Provide the [X, Y] coordinate of the cell's center where the given text is located.  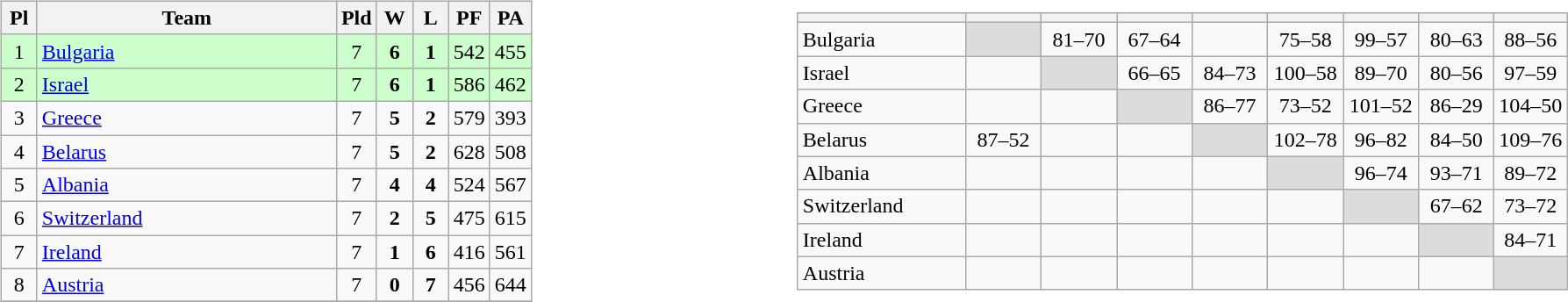
0 [395, 285]
456 [469, 285]
PA [511, 18]
567 [511, 185]
Pld [356, 18]
393 [511, 118]
67–64 [1154, 40]
586 [469, 84]
86–77 [1230, 106]
475 [469, 219]
462 [511, 84]
75–58 [1306, 40]
Pl [19, 18]
80–63 [1457, 40]
104–50 [1530, 106]
97–59 [1530, 73]
81–70 [1078, 40]
89–72 [1530, 173]
102–78 [1306, 140]
87–52 [1003, 140]
L [430, 18]
W [395, 18]
Team [186, 18]
89–70 [1381, 73]
93–71 [1457, 173]
80–56 [1457, 73]
644 [511, 285]
416 [469, 252]
96–82 [1381, 140]
101–52 [1381, 106]
73–52 [1306, 106]
84–73 [1230, 73]
96–74 [1381, 173]
615 [511, 219]
109–76 [1530, 140]
628 [469, 152]
508 [511, 152]
100–58 [1306, 73]
88–56 [1530, 40]
455 [511, 51]
66–65 [1154, 73]
73–72 [1530, 206]
524 [469, 185]
67–62 [1457, 206]
579 [469, 118]
86–29 [1457, 106]
PF [469, 18]
542 [469, 51]
99–57 [1381, 40]
84–50 [1457, 140]
3 [19, 118]
84–71 [1530, 240]
561 [511, 252]
8 [19, 285]
